Locate the cell with the specified text and output its [x, y] center coordinate. 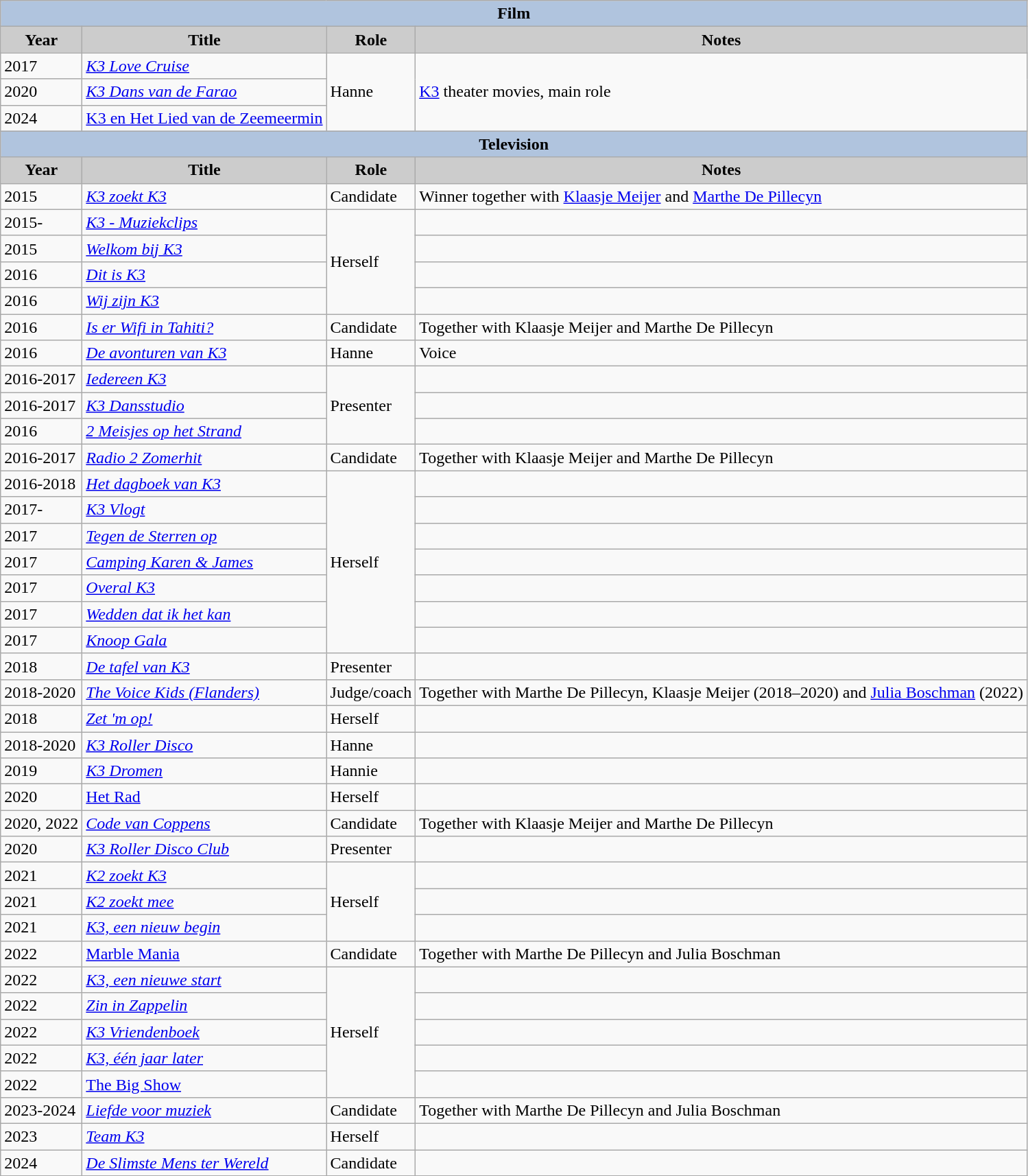
K3 zoekt K3 [204, 196]
Knoop Gala [204, 640]
Het dagboek van K3 [204, 484]
2 Meisjes op het Strand [204, 432]
Het Rad [204, 797]
Iedereen K3 [204, 379]
Film [514, 14]
K3 Vriendenboek [204, 1032]
K3 Dans van de Farao [204, 92]
K3 en Het Lied van de Zeemeermin [204, 118]
2019 [41, 771]
Overal K3 [204, 588]
K3, een nieuwe start [204, 980]
K3, een nieuw begin [204, 928]
2015- [41, 222]
2020, 2022 [41, 823]
Radio 2 Zomerhit [204, 458]
2023-2024 [41, 1110]
Marble Mania [204, 954]
Together with Marthe De Pillecyn, Klaasje Meijer (2018–2020) and Julia Boschman (2022) [721, 692]
Voice [721, 353]
Television [514, 144]
Liefde voor muziek [204, 1110]
K3 Roller Disco [204, 744]
2017- [41, 510]
K2 zoekt K3 [204, 875]
K3 Love Cruise [204, 66]
2023 [41, 1136]
K3 Dromen [204, 771]
K3, één jaar later [204, 1058]
The Voice Kids (Flanders) [204, 692]
K3 Roller Disco Club [204, 849]
Winner together with Klaasje Meijer and Marthe De Pillecyn [721, 196]
K2 zoekt mee [204, 902]
De avonturen van K3 [204, 353]
Welkom bij K3 [204, 248]
Zet 'm op! [204, 718]
Hannie [371, 771]
Wij zijn K3 [204, 301]
Wedden dat ik het kan [204, 614]
Zin in Zappelin [204, 1006]
Tegen de Sterren op [204, 536]
Is er Wifi in Tahiti? [204, 327]
De tafel van K3 [204, 666]
K3 - Muziekclips [204, 222]
The Big Show [204, 1084]
Code van Coppens [204, 823]
Camping Karen & James [204, 562]
Team K3 [204, 1136]
Dit is K3 [204, 274]
De Slimste Mens ter Wereld [204, 1163]
Judge/coach [371, 692]
K3 Dansstudio [204, 405]
K3 Vlogt [204, 510]
2016-2018 [41, 484]
K3 theater movies, main role [721, 92]
